Locate the cell with the specified text and output its (X, Y) center coordinate. 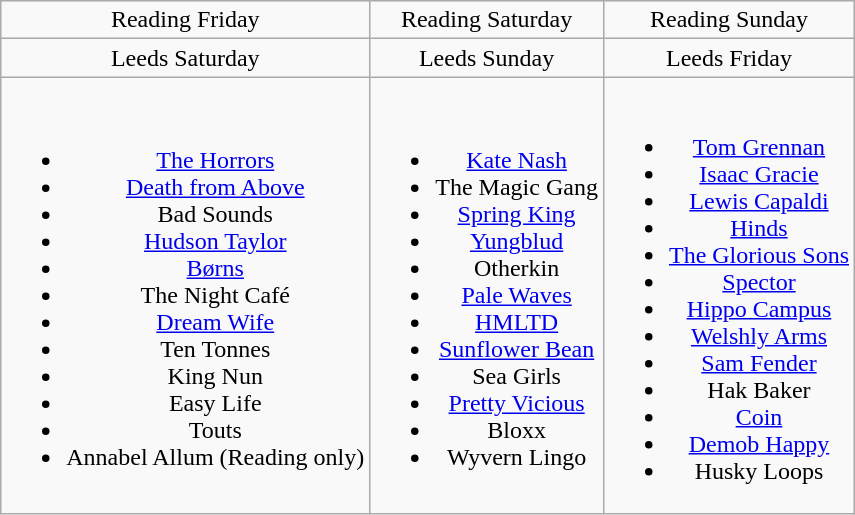
Reading Friday (186, 20)
Leeds Saturday (186, 58)
The HorrorsDeath from AboveBad SoundsHudson TaylorBørnsThe Night CaféDream WifeTen TonnesKing NunEasy LifeToutsAnnabel Allum (Reading only) (186, 296)
Kate NashThe Magic GangSpring KingYungbludOtherkinPale WavesHMLTDSunflower BeanSea GirlsPretty ViciousBloxxWyvern Lingo (487, 296)
Leeds Sunday (487, 58)
Leeds Friday (728, 58)
Reading Saturday (487, 20)
Tom GrennanIsaac GracieLewis CapaldiHindsThe Glorious SonsSpectorHippo CampusWelshly ArmsSam FenderHak BakerCoinDemob HappyHusky Loops (728, 296)
Reading Sunday (728, 20)
